For the text-containing cell, return its midpoint in (x, y) coordinate format. 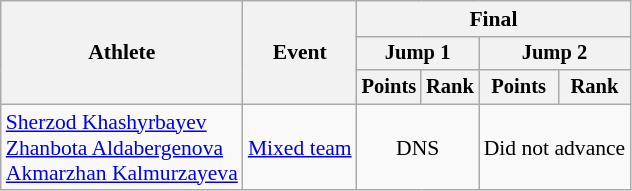
Athlete (122, 52)
Jump 2 (555, 54)
Did not advance (555, 148)
DNS (418, 148)
Final (494, 19)
Event (300, 52)
Sherzod KhashyrbayevZhanbota AldabergenovaAkmarzhan Kalmurzayeva (122, 148)
Jump 1 (418, 54)
Mixed team (300, 148)
